Search for the cell housing the specified text and yield its (X, Y) center coordinate. 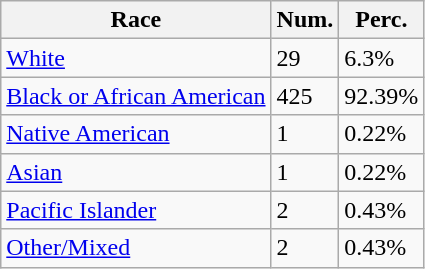
29 (305, 58)
Pacific Islander (136, 210)
Asian (136, 172)
92.39% (382, 96)
Native American (136, 134)
6.3% (382, 58)
Num. (305, 20)
Black or African American (136, 96)
Other/Mixed (136, 248)
Perc. (382, 20)
425 (305, 96)
Race (136, 20)
White (136, 58)
